Output the (X, Y) coordinate of the center of the cell containing the given text.  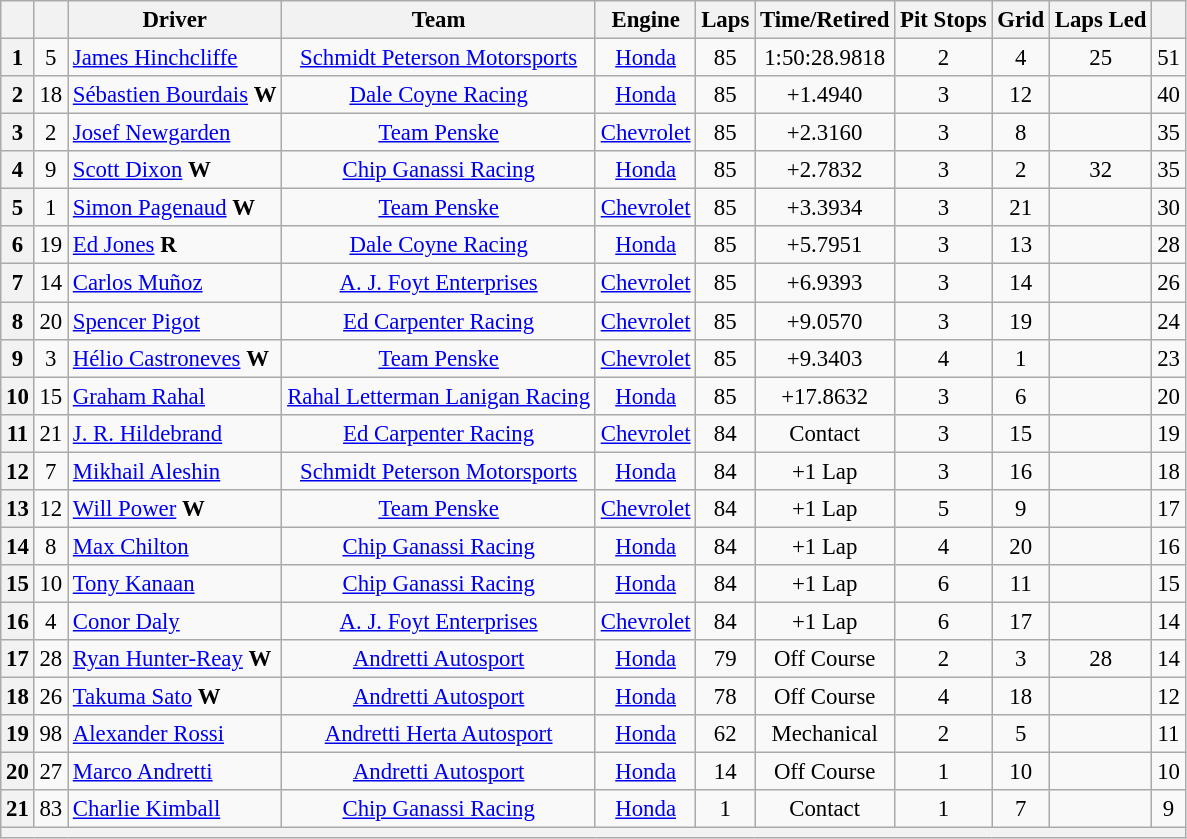
Simon Pagenaud W (175, 208)
Ed Jones R (175, 245)
1:50:28.9818 (825, 58)
+2.7832 (825, 170)
23 (1168, 358)
83 (50, 809)
51 (1168, 58)
40 (1168, 95)
27 (50, 772)
Conor Daly (175, 621)
J. R. Hildebrand (175, 433)
78 (726, 697)
32 (1100, 170)
Engine (645, 20)
Mechanical (825, 734)
24 (1168, 321)
+17.8632 (825, 396)
Ryan Hunter-Reay W (175, 659)
Takuma Sato W (175, 697)
Team (439, 20)
Hélio Castroneves W (175, 358)
Josef Newgarden (175, 133)
Alexander Rossi (175, 734)
Charlie Kimball (175, 809)
30 (1168, 208)
25 (1100, 58)
+5.7951 (825, 245)
Driver (175, 20)
Scott Dixon W (175, 170)
Graham Rahal (175, 396)
Carlos Muñoz (175, 283)
+6.9393 (825, 283)
+9.3403 (825, 358)
Spencer Pigot (175, 321)
Andretti Herta Autosport (439, 734)
Marco Andretti (175, 772)
Laps (726, 20)
Laps Led (1100, 20)
James Hinchcliffe (175, 58)
98 (50, 734)
Grid (1020, 20)
+1.4940 (825, 95)
+3.3934 (825, 208)
79 (726, 659)
62 (726, 734)
Will Power W (175, 509)
+9.0570 (825, 321)
+2.3160 (825, 133)
Tony Kanaan (175, 584)
Max Chilton (175, 546)
Sébastien Bourdais W (175, 95)
Rahal Letterman Lanigan Racing (439, 396)
Mikhail Aleshin (175, 471)
Pit Stops (944, 20)
Time/Retired (825, 20)
